Return [X, Y] of the center of cell containing provided text 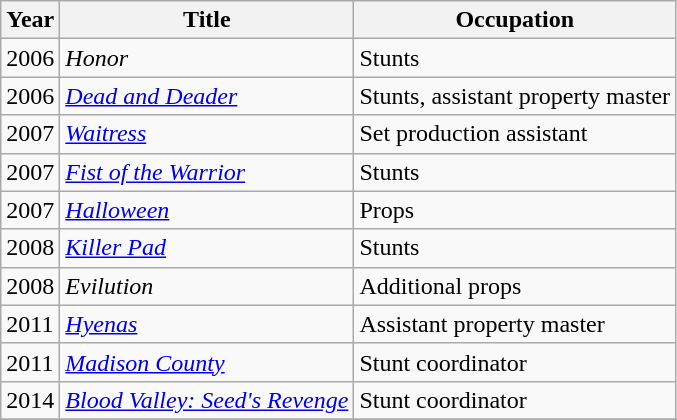
Assistant property master [515, 324]
Honor [207, 58]
Year [30, 20]
Fist of the Warrior [207, 172]
Stunts, assistant property master [515, 96]
Evilution [207, 286]
Waitress [207, 134]
Blood Valley: Seed's Revenge [207, 400]
Occupation [515, 20]
Title [207, 20]
Dead and Deader [207, 96]
Set production assistant [515, 134]
Madison County [207, 362]
Killer Pad [207, 248]
Additional props [515, 286]
Props [515, 210]
2014 [30, 400]
Hyenas [207, 324]
Halloween [207, 210]
